Return [x, y] of the center of cell containing provided text 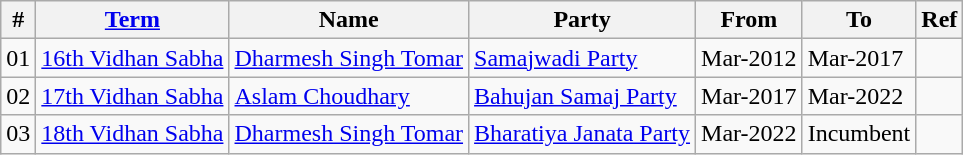
To [859, 20]
Ref [940, 20]
18th Vidhan Sabha [132, 134]
03 [18, 134]
Aslam Choudhary [349, 96]
Mar-2012 [750, 58]
Bahujan Samaj Party [582, 96]
# [18, 20]
Name [349, 20]
Samajwadi Party [582, 58]
02 [18, 96]
Term [132, 20]
Bharatiya Janata Party [582, 134]
17th Vidhan Sabha [132, 96]
Incumbent [859, 134]
16th Vidhan Sabha [132, 58]
From [750, 20]
Party [582, 20]
01 [18, 58]
